Scan for the cell matching the given text and deliver its [X, Y] coordinate at center. 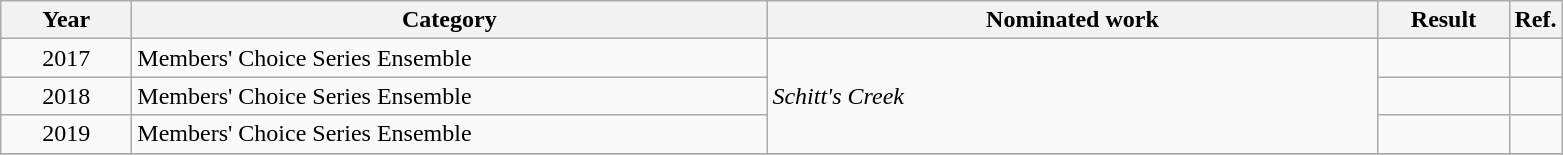
Nominated work [1072, 20]
Schitt's Creek [1072, 96]
2019 [66, 134]
2018 [66, 96]
Year [66, 20]
Result [1444, 20]
Ref. [1536, 20]
2017 [66, 58]
Category [450, 20]
